Locate the cell with the specified text and output its (x, y) center coordinate. 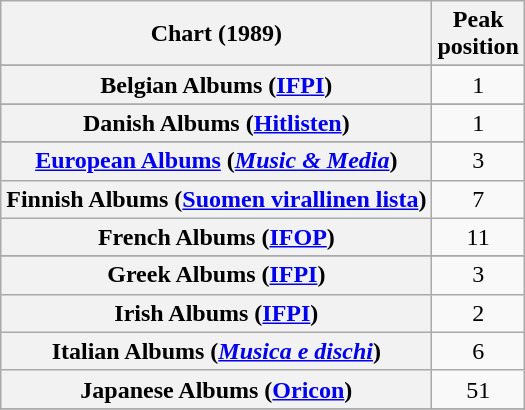
Belgian Albums (IFPI) (216, 85)
Finnish Albums (Suomen virallinen lista) (216, 199)
7 (478, 199)
51 (478, 389)
Greek Albums (IFPI) (216, 275)
Japanese Albums (Oricon) (216, 389)
Chart (1989) (216, 34)
11 (478, 237)
Italian Albums (Musica e dischi) (216, 351)
2 (478, 313)
Irish Albums (IFPI) (216, 313)
Danish Albums (Hitlisten) (216, 123)
6 (478, 351)
French Albums (IFOP) (216, 237)
Peakposition (478, 34)
European Albums (Music & Media) (216, 161)
